For the text-containing cell, return its midpoint in (X, Y) coordinate format. 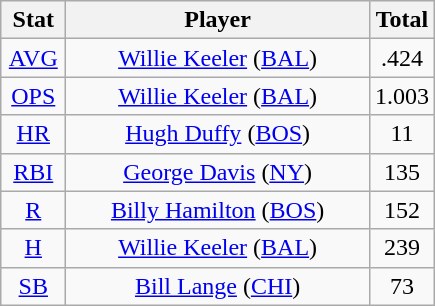
Player (218, 20)
.424 (402, 58)
RBI (34, 172)
HR (34, 134)
135 (402, 172)
Stat (34, 20)
Hugh Duffy (BOS) (218, 134)
73 (402, 286)
OPS (34, 96)
Total (402, 20)
11 (402, 134)
R (34, 210)
George Davis (NY) (218, 172)
Billy Hamilton (BOS) (218, 210)
152 (402, 210)
1.003 (402, 96)
Bill Lange (CHI) (218, 286)
AVG (34, 58)
H (34, 248)
SB (34, 286)
239 (402, 248)
